Pinpoint the cell where the given text exists, returning its (X, Y) midpoint coordinate. 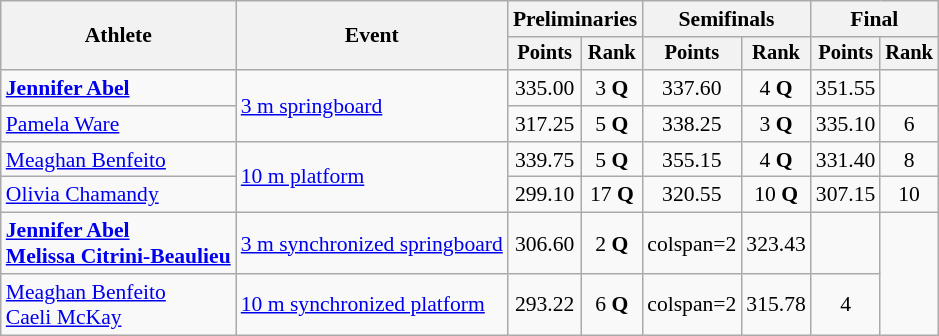
10 m platform (372, 178)
6 (909, 124)
335.10 (846, 124)
351.55 (846, 88)
337.60 (692, 88)
3 m springboard (372, 106)
17 Q (612, 195)
315.78 (776, 304)
Semifinals (726, 19)
299.10 (545, 195)
Athlete (118, 36)
339.75 (545, 160)
3 m synchronized springboard (372, 244)
Final (874, 19)
Pamela Ware (118, 124)
Event (372, 36)
8 (909, 160)
307.15 (846, 195)
317.25 (545, 124)
320.55 (692, 195)
10 Q (776, 195)
323.43 (776, 244)
338.25 (692, 124)
293.22 (545, 304)
306.60 (545, 244)
355.15 (692, 160)
Olivia Chamandy (118, 195)
Jennifer Abel (118, 88)
Meaghan Benfeito (118, 160)
Jennifer AbelMelissa Citrini-Beaulieu (118, 244)
10 (909, 195)
4 (846, 304)
6 Q (612, 304)
Meaghan BenfeitoCaeli McKay (118, 304)
2 Q (612, 244)
331.40 (846, 160)
10 m synchronized platform (372, 304)
335.00 (545, 88)
Preliminaries (575, 19)
